Search for the cell housing the specified text and yield its [x, y] center coordinate. 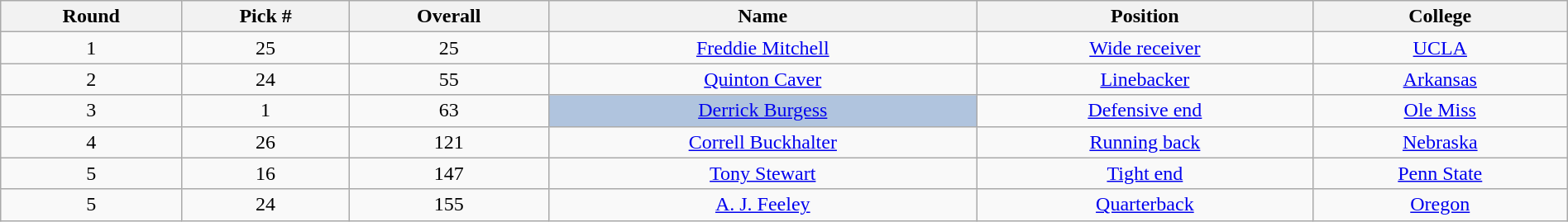
55 [448, 79]
Oregon [1440, 205]
Position [1145, 17]
Penn State [1440, 173]
Overall [448, 17]
Tight end [1145, 173]
UCLA [1440, 48]
121 [448, 142]
Round [91, 17]
Quinton Caver [762, 79]
Name [762, 17]
16 [266, 173]
Defensive end [1145, 111]
A. J. Feeley [762, 205]
26 [266, 142]
155 [448, 205]
Nebraska [1440, 142]
Tony Stewart [762, 173]
4 [91, 142]
147 [448, 173]
Ole Miss [1440, 111]
Arkansas [1440, 79]
College [1440, 17]
63 [448, 111]
Quarterback [1145, 205]
Running back [1145, 142]
2 [91, 79]
Derrick Burgess [762, 111]
Wide receiver [1145, 48]
Freddie Mitchell [762, 48]
3 [91, 111]
Linebacker [1145, 79]
Pick # [266, 17]
Correll Buckhalter [762, 142]
